Locate the cell with the specified text and output its (x, y) center coordinate. 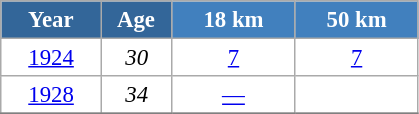
34 (136, 95)
50 km (356, 20)
1924 (52, 58)
30 (136, 58)
1928 (52, 95)
Age (136, 20)
18 km (234, 20)
Year (52, 20)
— (234, 95)
